For the text-containing cell, return its midpoint in (X, Y) coordinate format. 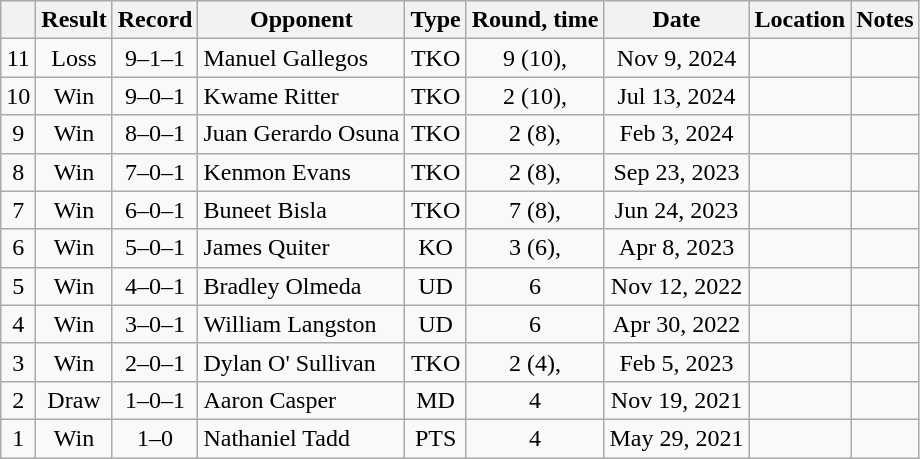
7 (18, 210)
Apr 30, 2022 (676, 324)
William Langston (302, 324)
MD (436, 400)
9 (10), (535, 58)
PTS (436, 438)
Aaron Casper (302, 400)
Nov 12, 2022 (676, 286)
8 (18, 172)
2 (18, 400)
5–0–1 (155, 248)
Manuel Gallegos (302, 58)
Location (800, 20)
Nov 19, 2021 (676, 400)
8–0–1 (155, 134)
Record (155, 20)
Nathaniel Tadd (302, 438)
9–1–1 (155, 58)
1–0 (155, 438)
3–0–1 (155, 324)
Loss (74, 58)
Apr 8, 2023 (676, 248)
9 (18, 134)
Bradley Olmeda (302, 286)
Nov 9, 2024 (676, 58)
Notes (885, 20)
10 (18, 96)
6–0–1 (155, 210)
May 29, 2021 (676, 438)
Draw (74, 400)
Dylan O' Sullivan (302, 362)
2 (4), (535, 362)
Juan Gerardo Osuna (302, 134)
Kenmon Evans (302, 172)
Round, time (535, 20)
Result (74, 20)
Kwame Ritter (302, 96)
Feb 5, 2023 (676, 362)
Feb 3, 2024 (676, 134)
Date (676, 20)
7 (8), (535, 210)
1–0–1 (155, 400)
1 (18, 438)
Sep 23, 2023 (676, 172)
Opponent (302, 20)
KO (436, 248)
James Quiter (302, 248)
3 (6), (535, 248)
9–0–1 (155, 96)
Jun 24, 2023 (676, 210)
11 (18, 58)
7–0–1 (155, 172)
Jul 13, 2024 (676, 96)
5 (18, 286)
Type (436, 20)
2–0–1 (155, 362)
2 (10), (535, 96)
4–0–1 (155, 286)
Buneet Bisla (302, 210)
3 (18, 362)
